For the text-containing cell, return its midpoint in (x, y) coordinate format. 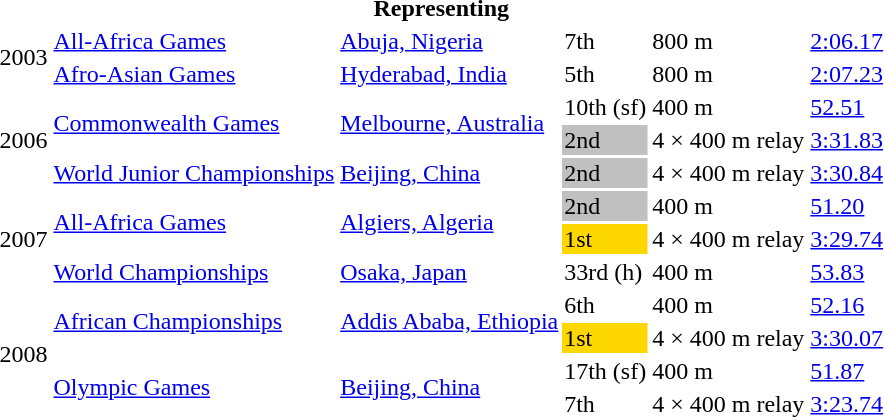
Commonwealth Games (194, 124)
7th (606, 41)
World Junior Championships (194, 173)
10th (sf) (606, 107)
African Championships (194, 322)
Addis Ababa, Ethiopia (450, 322)
World Championships (194, 272)
33rd (h) (606, 272)
Melbourne, Australia (450, 124)
5th (606, 74)
Beijing, China (450, 173)
Algiers, Algeria (450, 222)
17th (sf) (606, 371)
Osaka, Japan (450, 272)
6th (606, 305)
Abuja, Nigeria (450, 41)
Afro-Asian Games (194, 74)
Hyderabad, India (450, 74)
